Extract the (x, y) coordinate from the center of the cell holding the provided text.  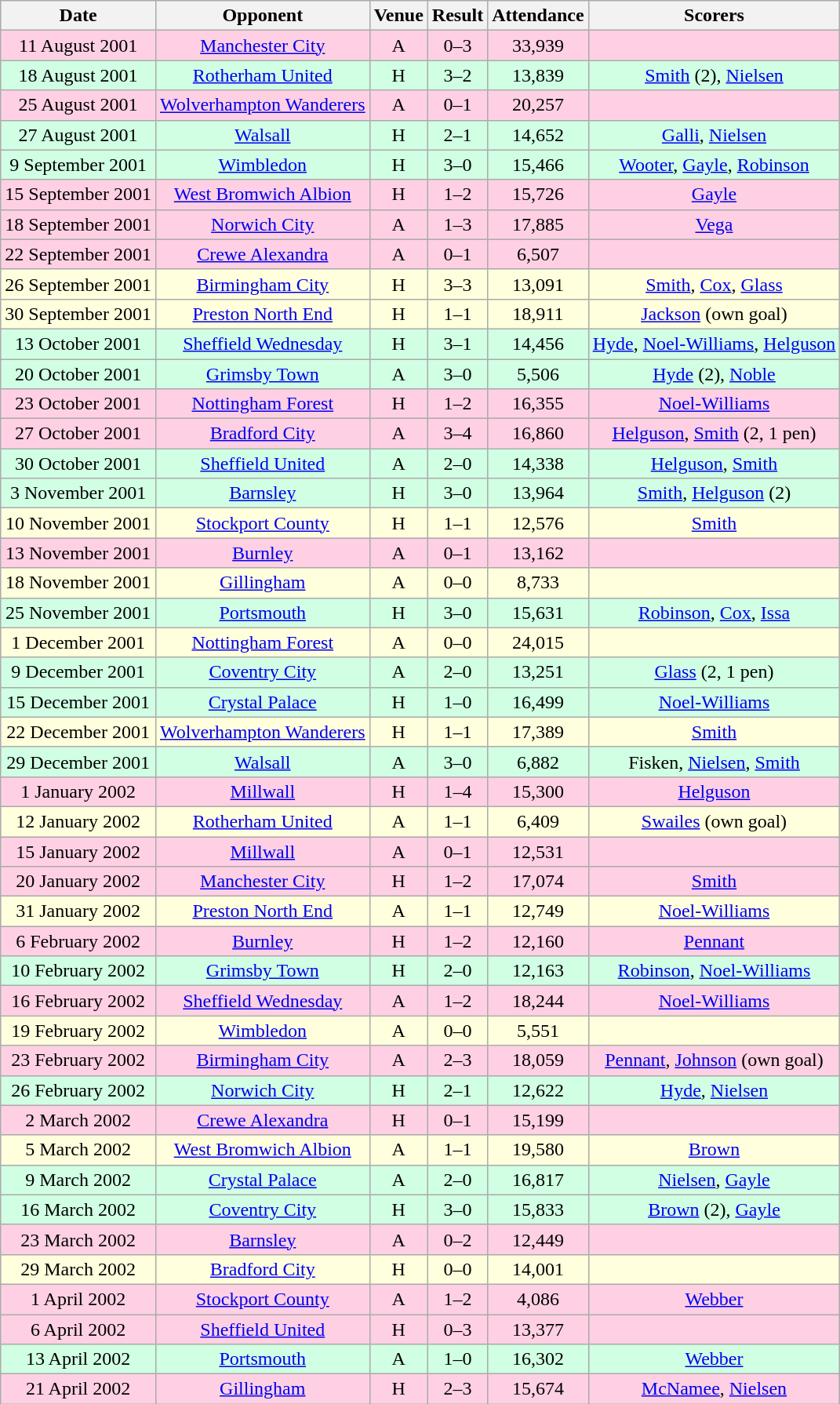
12,449 (538, 1239)
Date (78, 16)
12,160 (538, 941)
McNamee, Nielsen (714, 1389)
30 October 2001 (78, 464)
Jackson (own goal) (714, 314)
Brown (2), Gayle (714, 1209)
16,355 (538, 404)
Robinson, Noel-Williams (714, 971)
Robinson, Cox, Issa (714, 613)
20 January 2002 (78, 882)
15,726 (538, 195)
19,580 (538, 1150)
14,456 (538, 344)
23 February 2002 (78, 1060)
15,674 (538, 1389)
14,001 (538, 1269)
15,300 (538, 791)
Nielsen, Gayle (714, 1180)
Pennant, Johnson (own goal) (714, 1060)
0–2 (457, 1239)
13,839 (538, 75)
20,257 (538, 105)
16,860 (538, 434)
Smith, Helguson (2) (714, 493)
3 November 2001 (78, 493)
12,531 (538, 851)
16,817 (538, 1180)
Wooter, Gayle, Robinson (714, 165)
22 September 2001 (78, 254)
6 April 2002 (78, 1329)
16 March 2002 (78, 1209)
13,162 (538, 553)
Hyde, Nielsen (714, 1090)
12,749 (538, 911)
22 December 2001 (78, 732)
3–1 (457, 344)
Vega (714, 224)
33,939 (538, 45)
16,302 (538, 1359)
15 December 2001 (78, 702)
Helguson, Smith (714, 464)
9 December 2001 (78, 672)
Brown (714, 1150)
24,015 (538, 642)
Scorers (714, 16)
17,389 (538, 732)
6,409 (538, 821)
29 December 2001 (78, 762)
9 March 2002 (78, 1180)
5,506 (538, 374)
27 October 2001 (78, 434)
Helguson, Smith (2, 1 pen) (714, 434)
1 December 2001 (78, 642)
14,338 (538, 464)
Gayle (714, 195)
Pennant (714, 941)
18,244 (538, 1001)
18 November 2001 (78, 583)
30 September 2001 (78, 314)
12,622 (538, 1090)
Attendance (538, 16)
3–4 (457, 434)
Hyde (2), Noble (714, 374)
3–3 (457, 284)
Opponent (262, 16)
1 April 2002 (78, 1299)
12,163 (538, 971)
27 August 2001 (78, 135)
6,507 (538, 254)
18 August 2001 (78, 75)
23 October 2001 (78, 404)
5 March 2002 (78, 1150)
21 April 2002 (78, 1389)
15 September 2001 (78, 195)
23 March 2002 (78, 1239)
Galli, Nielsen (714, 135)
18 September 2001 (78, 224)
18,911 (538, 314)
13 April 2002 (78, 1359)
4,086 (538, 1299)
2 March 2002 (78, 1120)
13,251 (538, 672)
12 January 2002 (78, 821)
12,576 (538, 523)
13,377 (538, 1329)
5,551 (538, 1031)
1 January 2002 (78, 791)
13,964 (538, 493)
Helguson (714, 791)
20 October 2001 (78, 374)
15,833 (538, 1209)
8,733 (538, 583)
13 October 2001 (78, 344)
Hyde, Noel-Williams, Helguson (714, 344)
15,199 (538, 1120)
15 January 2002 (78, 851)
9 September 2001 (78, 165)
26 February 2002 (78, 1090)
29 March 2002 (78, 1269)
10 November 2001 (78, 523)
Swailes (own goal) (714, 821)
31 January 2002 (78, 911)
Fisken, Nielsen, Smith (714, 762)
Venue (398, 16)
1–4 (457, 791)
13,091 (538, 284)
16 February 2002 (78, 1001)
15,631 (538, 613)
16,499 (538, 702)
10 February 2002 (78, 971)
11 August 2001 (78, 45)
26 September 2001 (78, 284)
Smith (2), Nielsen (714, 75)
Result (457, 16)
13 November 2001 (78, 553)
17,074 (538, 882)
17,885 (538, 224)
18,059 (538, 1060)
25 November 2001 (78, 613)
6,882 (538, 762)
25 August 2001 (78, 105)
Smith, Cox, Glass (714, 284)
19 February 2002 (78, 1031)
15,466 (538, 165)
14,652 (538, 135)
3–2 (457, 75)
1–3 (457, 224)
Glass (2, 1 pen) (714, 672)
6 February 2002 (78, 941)
